Pinpoint the cell where the given text exists, returning its [X, Y] midpoint coordinate. 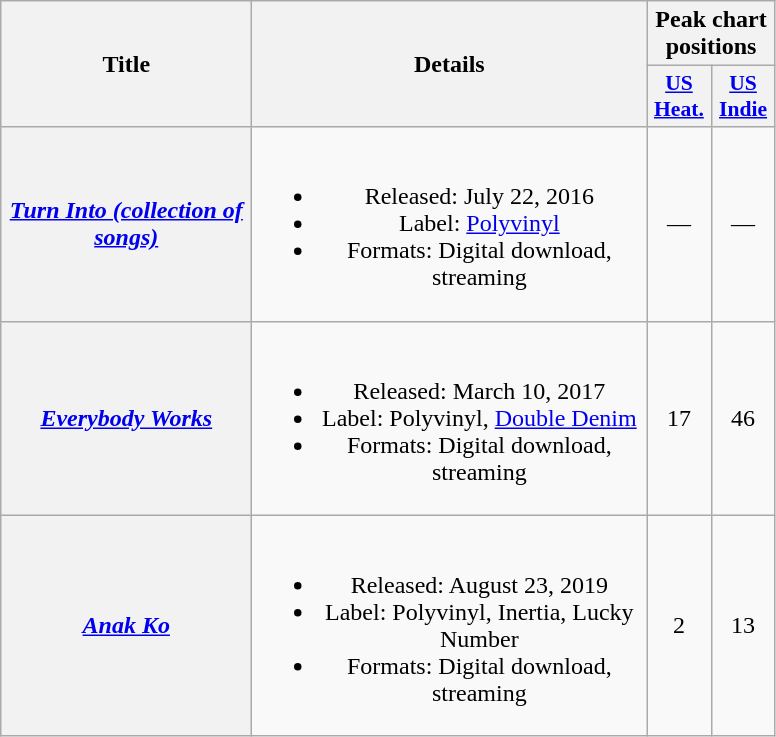
Title [126, 64]
Released: March 10, 2017Label: Polyvinyl, Double DenimFormats: Digital download, streaming [450, 418]
Turn Into (collection of songs) [126, 224]
17 [679, 418]
Released: August 23, 2019Label: Polyvinyl, Inertia, Lucky NumberFormats: Digital download, streaming [450, 626]
Released: July 22, 2016Label: PolyvinylFormats: Digital download, streaming [450, 224]
USIndie [743, 96]
Everybody Works [126, 418]
Details [450, 64]
46 [743, 418]
13 [743, 626]
Peak chart positions [711, 34]
2 [679, 626]
USHeat. [679, 96]
Anak Ko [126, 626]
